Pinpoint the cell where the given text exists, returning its (X, Y) midpoint coordinate. 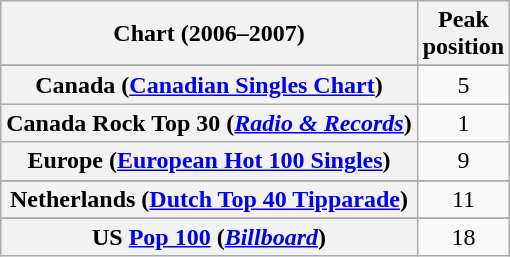
1 (463, 123)
9 (463, 161)
Canada (Canadian Singles Chart) (209, 85)
Peakposition (463, 34)
5 (463, 85)
Europe (European Hot 100 Singles) (209, 161)
18 (463, 237)
11 (463, 199)
Netherlands (Dutch Top 40 Tipparade) (209, 199)
US Pop 100 (Billboard) (209, 237)
Chart (2006–2007) (209, 34)
Canada Rock Top 30 (Radio & Records) (209, 123)
